Determine the (X, Y) coordinate at the center of the cell enclosing the given text.  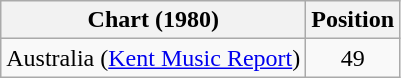
49 (353, 58)
Chart (1980) (154, 20)
Australia (Kent Music Report) (154, 58)
Position (353, 20)
